From the cell containing the given text, extract its center point as (X, Y) coordinate. 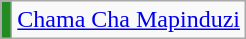
Chama Cha Mapinduzi (129, 20)
